Detect which cell encompasses the target text, then output its [x, y] center coordinate. 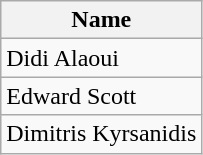
Name [102, 20]
Dimitris Kyrsanidis [102, 134]
Didi Alaoui [102, 58]
Edward Scott [102, 96]
